Output the [x, y] coordinate of the center of the cell containing the given text.  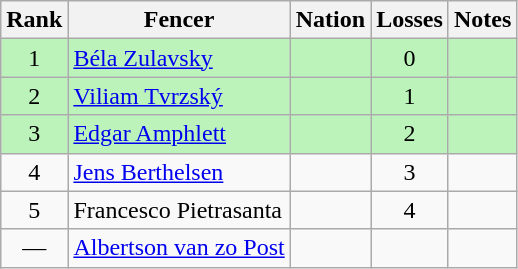
Losses [410, 20]
Jens Berthelsen [179, 172]
Béla Zulavsky [179, 58]
— [34, 248]
Albertson van zo Post [179, 248]
Edgar Amphlett [179, 134]
0 [410, 58]
Viliam Tvrzský [179, 96]
Fencer [179, 20]
Nation [330, 20]
Francesco Pietrasanta [179, 210]
Rank [34, 20]
5 [34, 210]
Notes [482, 20]
